Return the (X, Y) coordinate for the center point of the cell that contains the specified text.  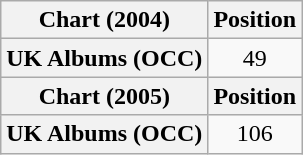
106 (255, 134)
Chart (2004) (104, 20)
49 (255, 58)
Chart (2005) (104, 96)
